Return (x, y) of the center of cell containing provided text 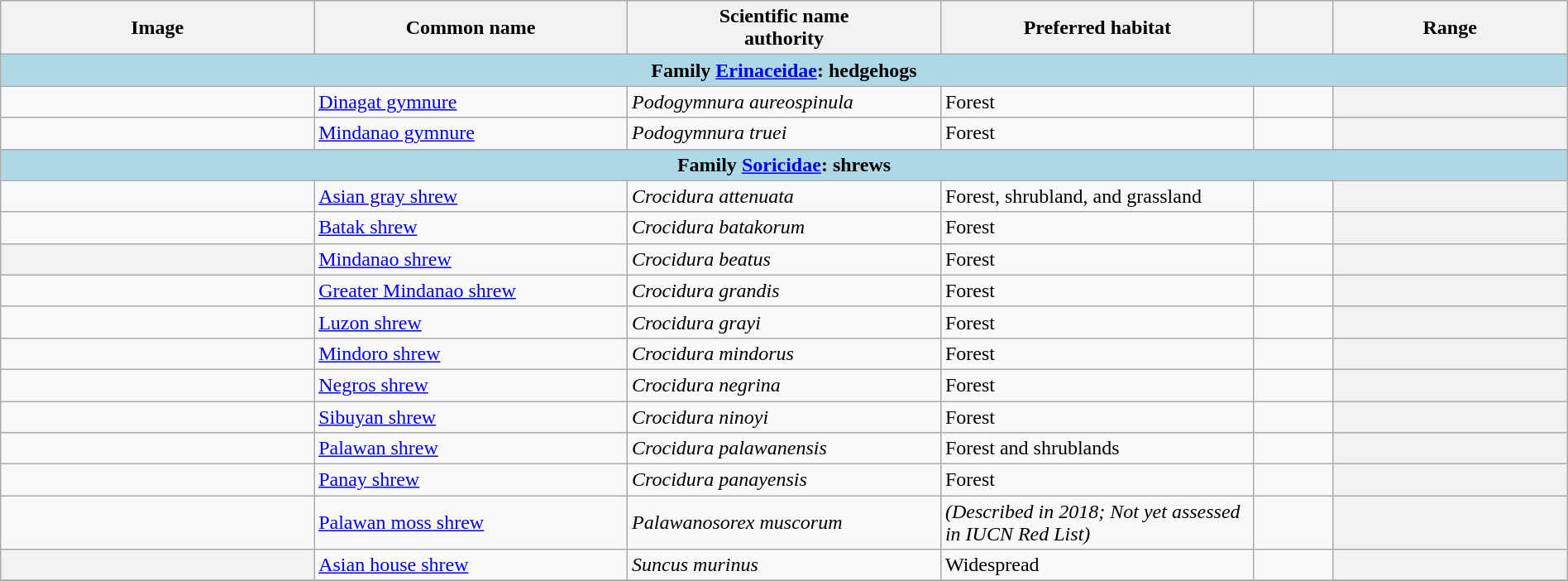
(Described in 2018; Not yet assessed in IUCN Red List) (1097, 523)
Range (1450, 28)
Palawanosorex muscorum (784, 523)
Crocidura attenuata (784, 196)
Mindanao gymnure (471, 133)
Palawan shrew (471, 449)
Forest, shrubland, and grassland (1097, 196)
Family Soricidae: shrews (784, 165)
Luzon shrew (471, 322)
Family Erinaceidae: hedgehogs (784, 70)
Panay shrew (471, 480)
Crocidura mindorus (784, 353)
Asian house shrew (471, 565)
Mindoro shrew (471, 353)
Crocidura grandis (784, 290)
Common name (471, 28)
Crocidura beatus (784, 259)
Crocidura batakorum (784, 228)
Widespread (1097, 565)
Podogymnura aureospinula (784, 102)
Sibuyan shrew (471, 416)
Negros shrew (471, 385)
Scientific nameauthority (784, 28)
Asian gray shrew (471, 196)
Palawan moss shrew (471, 523)
Batak shrew (471, 228)
Crocidura grayi (784, 322)
Dinagat gymnure (471, 102)
Image (157, 28)
Crocidura panayensis (784, 480)
Podogymnura truei (784, 133)
Suncus murinus (784, 565)
Mindanao shrew (471, 259)
Crocidura palawanensis (784, 449)
Preferred habitat (1097, 28)
Forest and shrublands (1097, 449)
Greater Mindanao shrew (471, 290)
Crocidura negrina (784, 385)
Crocidura ninoyi (784, 416)
